Extract the [x, y] coordinate from the center of the cell holding the provided text.  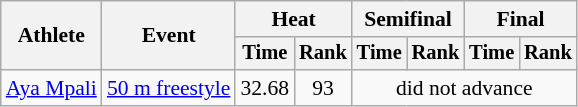
Semifinal [408, 19]
32.68 [264, 88]
50 m freestyle [169, 88]
Heat [293, 19]
93 [323, 88]
did not advance [464, 88]
Aya Mpali [52, 88]
Athlete [52, 36]
Event [169, 36]
Final [520, 19]
